Identify which cell holds the provided text, then report its (x, y) central coordinate. 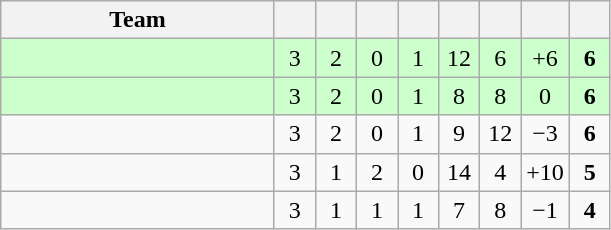
−3 (546, 134)
5 (590, 172)
Team (138, 20)
−1 (546, 210)
+6 (546, 58)
+10 (546, 172)
9 (460, 134)
14 (460, 172)
7 (460, 210)
